From the cell containing the given text, extract its center point as (X, Y) coordinate. 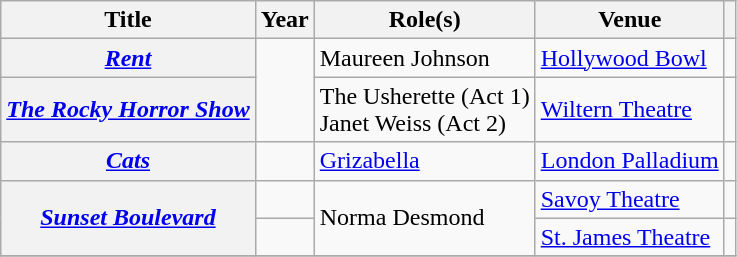
Norma Desmond (424, 218)
St. James Theatre (630, 237)
Title (128, 20)
Maureen Johnson (424, 58)
Grizabella (424, 161)
London Palladium (630, 161)
Sunset Boulevard (128, 218)
Wiltern Theatre (630, 110)
Role(s) (424, 20)
Hollywood Bowl (630, 58)
Venue (630, 20)
The Rocky Horror Show (128, 110)
Year (284, 20)
The Usherette (Act 1)Janet Weiss (Act 2) (424, 110)
Cats (128, 161)
Rent (128, 58)
Savoy Theatre (630, 199)
